Return the (X, Y) coordinate for the center point of the cell that contains the specified text.  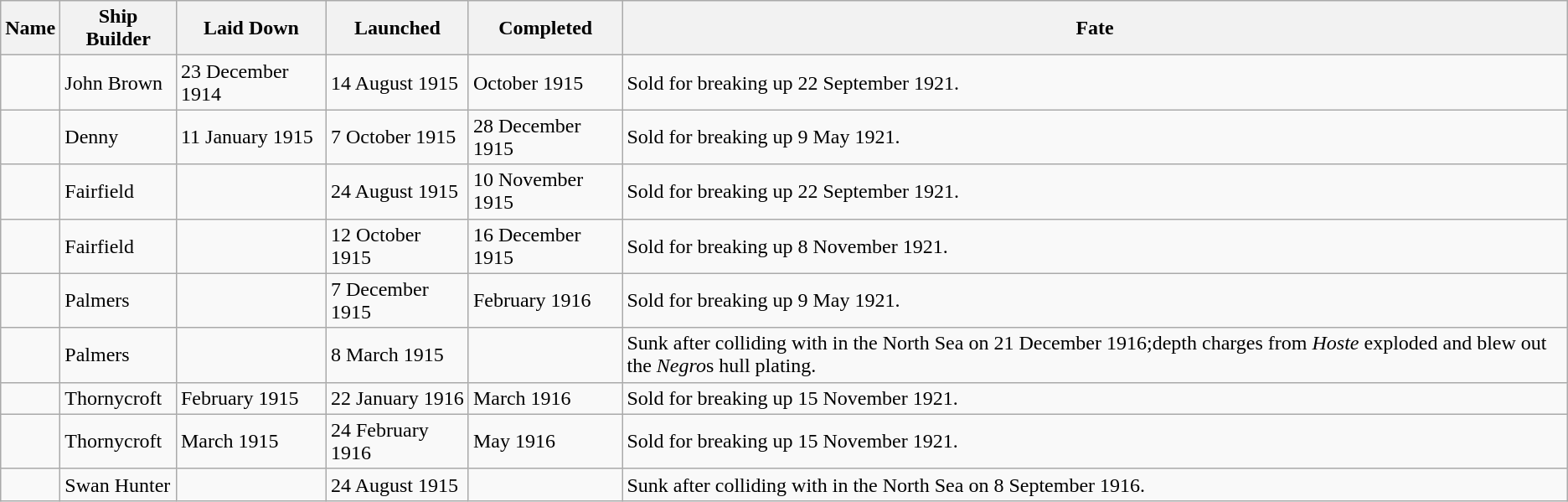
Swan Hunter (119, 484)
11 January 1915 (251, 137)
Launched (397, 28)
Sunk after colliding with in the North Sea on 8 September 1916. (1095, 484)
23 December 1914 (251, 82)
12 October 1915 (397, 246)
22 January 1916 (397, 398)
10 November 1915 (545, 191)
Ship Builder (119, 28)
February 1916 (545, 300)
28 December 1915 (545, 137)
October 1915 (545, 82)
John Brown (119, 82)
Fate (1095, 28)
March 1916 (545, 398)
Completed (545, 28)
24 February 1916 (397, 441)
14 August 1915 (397, 82)
Laid Down (251, 28)
March 1915 (251, 441)
7 December 1915 (397, 300)
May 1916 (545, 441)
February 1915 (251, 398)
16 December 1915 (545, 246)
Sold for breaking up 8 November 1921. (1095, 246)
8 March 1915 (397, 355)
Sunk after colliding with in the North Sea on 21 December 1916;depth charges from Hoste exploded and blew out the Negros hull plating. (1095, 355)
Name (30, 28)
7 October 1915 (397, 137)
Denny (119, 137)
